Determine the [x, y] coordinate at the center of the cell enclosing the given text.  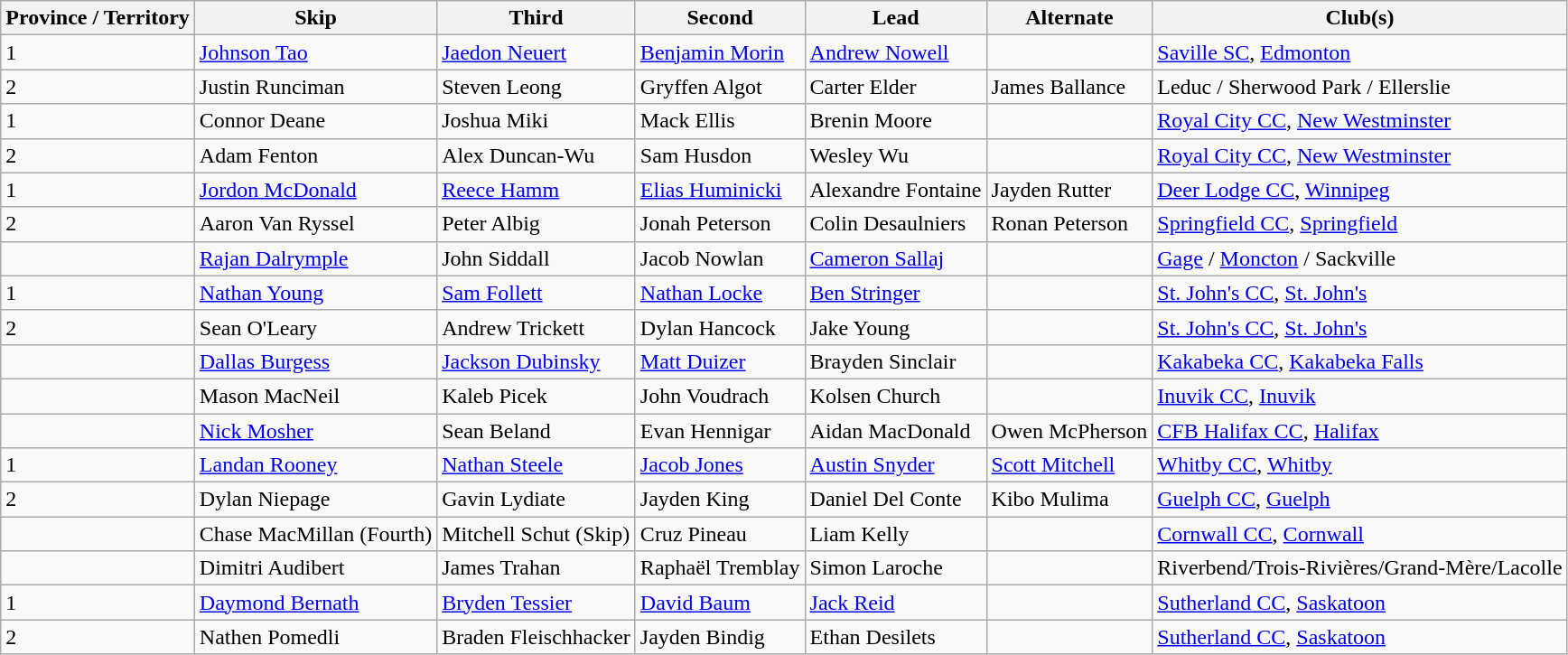
Jayden King [720, 500]
Chase MacMillan (Fourth) [315, 534]
Ethan Desilets [896, 637]
Andrew Trickett [537, 327]
Wesley Wu [896, 155]
Mason MacNeil [315, 396]
Raphaël Tremblay [720, 568]
Riverbend/Trois-Rivières/Grand-Mère/Lacolle [1360, 568]
Scott Mitchell [1069, 465]
Inuvik CC, Inuvik [1360, 396]
Province / Territory [98, 18]
Sean Beland [537, 431]
Brayden Sinclair [896, 361]
Daniel Del Conte [896, 500]
Ronan Peterson [1069, 224]
Mack Ellis [720, 121]
Cruz Pineau [720, 534]
Dimitri Audibert [315, 568]
Nathan Steele [537, 465]
Landan Rooney [315, 465]
James Ballance [1069, 87]
Joshua Miki [537, 121]
John Siddall [537, 258]
Braden Fleischhacker [537, 637]
Jordon McDonald [315, 190]
Johnson Tao [315, 52]
John Voudrach [720, 396]
Aaron Van Ryssel [315, 224]
Matt Duizer [720, 361]
Peter Albig [537, 224]
Elias Huminicki [720, 190]
Guelph CC, Guelph [1360, 500]
Club(s) [1360, 18]
Jonah Peterson [720, 224]
Cornwall CC, Cornwall [1360, 534]
David Baum [720, 603]
Jackson Dubinsky [537, 361]
Second [720, 18]
Ben Stringer [896, 293]
CFB Halifax CC, Halifax [1360, 431]
James Trahan [537, 568]
Sean O'Leary [315, 327]
Saville SC, Edmonton [1360, 52]
Dylan Hancock [720, 327]
Carter Elder [896, 87]
Nathan Young [315, 293]
Gage / Moncton / Sackville [1360, 258]
Simon Laroche [896, 568]
Evan Hennigar [720, 431]
Whitby CC, Whitby [1360, 465]
Aidan MacDonald [896, 431]
Owen McPherson [1069, 431]
Kakabeka CC, Kakabeka Falls [1360, 361]
Kaleb Picek [537, 396]
Austin Snyder [896, 465]
Jack Reid [896, 603]
Andrew Nowell [896, 52]
Benjamin Morin [720, 52]
Jayden Bindig [720, 637]
Nick Mosher [315, 431]
Dylan Niepage [315, 500]
Colin Desaulniers [896, 224]
Dallas Burgess [315, 361]
Daymond Bernath [315, 603]
Lead [896, 18]
Kibo Mulima [1069, 500]
Jacob Nowlan [720, 258]
Steven Leong [537, 87]
Cameron Sallaj [896, 258]
Alternate [1069, 18]
Sam Follett [537, 293]
Springfield CC, Springfield [1360, 224]
Kolsen Church [896, 396]
Jacob Jones [720, 465]
Nathen Pomedli [315, 637]
Liam Kelly [896, 534]
Mitchell Schut (Skip) [537, 534]
Nathan Locke [720, 293]
Justin Runciman [315, 87]
Gryffen Algot [720, 87]
Alex Duncan-Wu [537, 155]
Brenin Moore [896, 121]
Jake Young [896, 327]
Gavin Lydiate [537, 500]
Connor Deane [315, 121]
Jayden Rutter [1069, 190]
Bryden Tessier [537, 603]
Reece Hamm [537, 190]
Deer Lodge CC, Winnipeg [1360, 190]
Adam Fenton [315, 155]
Rajan Dalrymple [315, 258]
Jaedon Neuert [537, 52]
Sam Husdon [720, 155]
Alexandre Fontaine [896, 190]
Skip [315, 18]
Leduc / Sherwood Park / Ellerslie [1360, 87]
Third [537, 18]
